Locate the cell with the specified text and output its (X, Y) center coordinate. 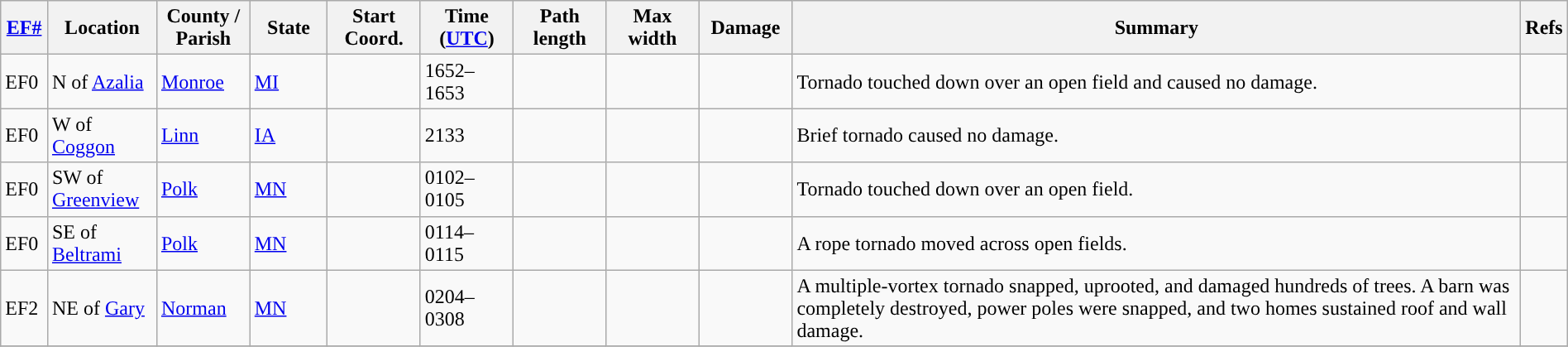
Damage (746, 28)
2133 (466, 136)
Refs (1545, 28)
Location (102, 28)
NE of Gary (102, 308)
Tornado touched down over an open field and caused no damage. (1156, 81)
SW of Greenview (102, 189)
IA (289, 136)
W of Coggon (102, 136)
A rope tornado moved across open fields. (1156, 243)
Brief tornado caused no damage. (1156, 136)
Linn (203, 136)
EF2 (25, 308)
County / Parish (203, 28)
EF# (25, 28)
0102–0105 (466, 189)
N of Azalia (102, 81)
SE of Beltrami (102, 243)
Summary (1156, 28)
Tornado touched down over an open field. (1156, 189)
Start Coord. (374, 28)
Monroe (203, 81)
Path length (560, 28)
1652–1653 (466, 81)
Time (UTC) (466, 28)
Norman (203, 308)
Max width (653, 28)
0204–0308 (466, 308)
0114–0115 (466, 243)
State (289, 28)
MI (289, 81)
